Scan for the cell matching the given text and deliver its [X, Y] coordinate at center. 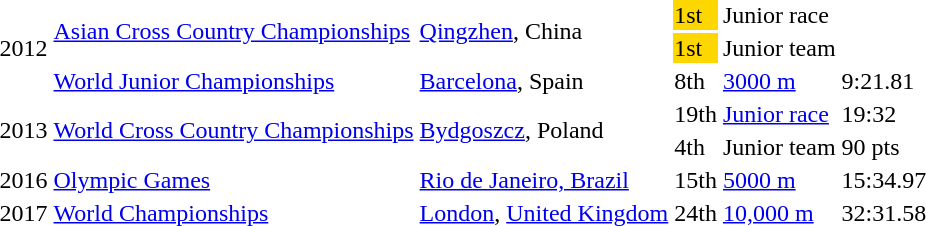
5000 m [779, 180]
8th [696, 81]
World Junior Championships [234, 81]
Barcelona, Spain [544, 81]
15th [696, 180]
Asian Cross Country Championships [234, 32]
Qingzhen, China [544, 32]
Olympic Games [234, 180]
4th [696, 147]
19th [696, 114]
Bydgoszcz, Poland [544, 130]
World Cross Country Championships [234, 130]
Rio de Janeiro, Brazil [544, 180]
3000 m [779, 81]
